Find where the given text appears and provide that cell's center as [X, Y] coordinate. 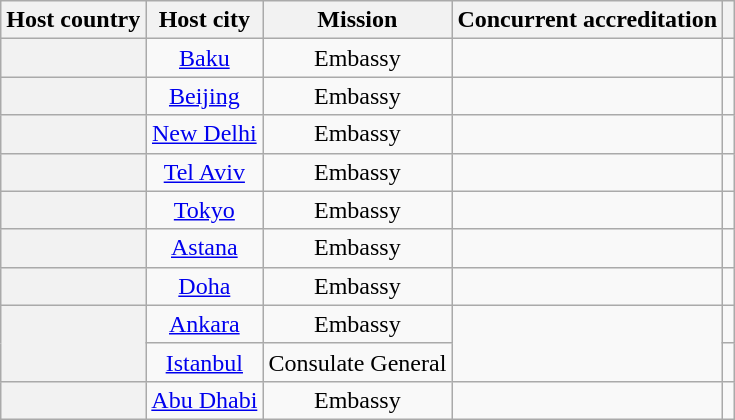
Doha [204, 286]
Tel Aviv [204, 172]
Abu Dhabi [204, 400]
Concurrent accreditation [588, 20]
Tokyo [204, 210]
New Delhi [204, 134]
Astana [204, 248]
Host city [204, 20]
Consulate General [358, 362]
Istanbul [204, 362]
Ankara [204, 324]
Mission [358, 20]
Baku [204, 58]
Host country [74, 20]
Beijing [204, 96]
